Provide the [X, Y] coordinate of the cell's center where the given text is located.  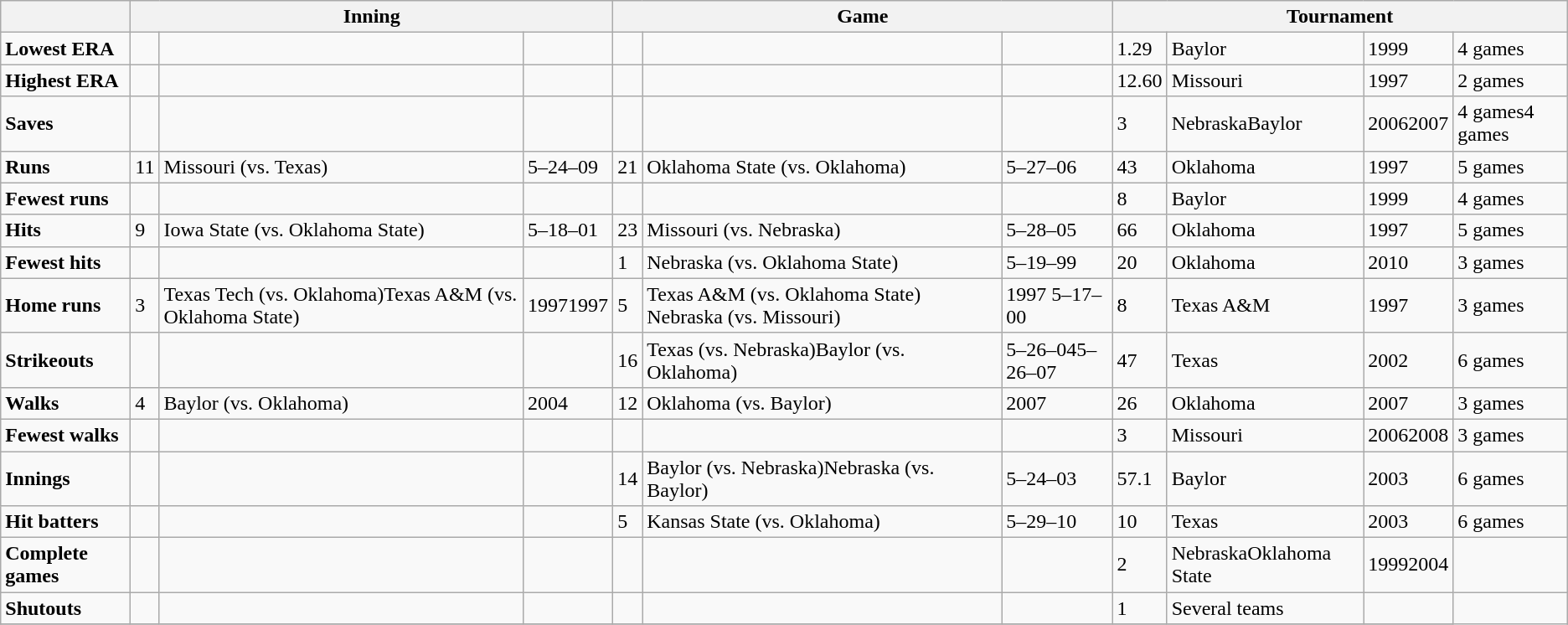
4 [145, 403]
Kansas State (vs. Oklahoma) [823, 522]
1997 5–17–00 [1057, 305]
16 [628, 360]
5–28–05 [1057, 230]
57.1 [1139, 478]
Highest ERA [65, 80]
Fewest walks [65, 435]
Oklahoma State (vs. Oklahoma) [823, 167]
Baylor (vs. Oklahoma) [342, 403]
5–24–03 [1057, 478]
Iowa State (vs. Oklahoma State) [342, 230]
Strikeouts [65, 360]
10 [1139, 522]
5–26–045–26–07 [1057, 360]
5–18–01 [568, 230]
2010 [1409, 262]
5–29–10 [1057, 522]
5–24–09 [568, 167]
Oklahoma (vs. Baylor) [823, 403]
Runs [65, 167]
NebraskaBaylor [1265, 124]
11 [145, 167]
Nebraska (vs. Oklahoma State) [823, 262]
5–19–99 [1057, 262]
Fewest runs [65, 199]
1.29 [1139, 49]
Shutouts [65, 608]
Lowest ERA [65, 49]
2 games [1510, 80]
66 [1139, 230]
Texas Tech (vs. Oklahoma)Texas A&M (vs. Oklahoma State) [342, 305]
Complete games [65, 565]
Hit batters [65, 522]
Missouri (vs. Nebraska) [823, 230]
26 [1139, 403]
9 [145, 230]
43 [1139, 167]
5–27–06 [1057, 167]
Walks [65, 403]
NebraskaOklahoma State [1265, 565]
Saves [65, 124]
14 [628, 478]
Texas A&M (vs. Oklahoma State) Nebraska (vs. Missouri) [823, 305]
4 games4 games [1510, 124]
20 [1139, 262]
2004 [568, 403]
Home runs [65, 305]
20062008 [1409, 435]
2 [1139, 565]
Baylor (vs. Nebraska)Nebraska (vs. Baylor) [823, 478]
Missouri (vs. Texas) [342, 167]
Inning [372, 17]
47 [1139, 360]
Fewest hits [65, 262]
12.60 [1139, 80]
19992004 [1409, 565]
Innings [65, 478]
19971997 [568, 305]
Several teams [1265, 608]
Game [863, 17]
12 [628, 403]
20062007 [1409, 124]
2002 [1409, 360]
Hits [65, 230]
23 [628, 230]
Texas A&M [1265, 305]
Texas (vs. Nebraska)Baylor (vs. Oklahoma) [823, 360]
21 [628, 167]
Tournament [1340, 17]
